From the cell containing the given text, extract its center point as [x, y] coordinate. 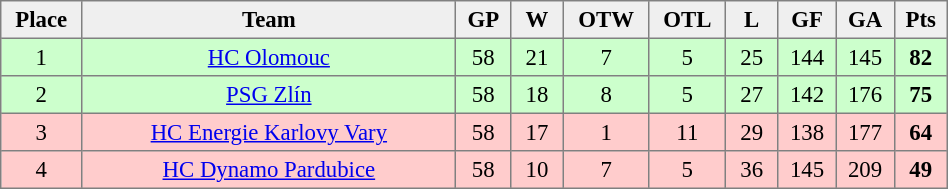
Pts [920, 20]
64 [920, 132]
29 [752, 132]
GF [807, 20]
8 [606, 95]
2 [42, 95]
3 [42, 132]
4 [42, 170]
Place [42, 20]
209 [865, 170]
17 [538, 132]
HC Olomouc [269, 57]
21 [538, 57]
176 [865, 95]
GA [865, 20]
HC Dynamo Pardubice [269, 170]
PSG Zlín [269, 95]
11 [687, 132]
36 [752, 170]
10 [538, 170]
OTL [687, 20]
49 [920, 170]
82 [920, 57]
W [538, 20]
18 [538, 95]
L [752, 20]
27 [752, 95]
144 [807, 57]
OTW [606, 20]
GP [484, 20]
25 [752, 57]
Team [269, 20]
138 [807, 132]
75 [920, 95]
142 [807, 95]
177 [865, 132]
HC Energie Karlovy Vary [269, 132]
